Detect which cell encompasses the target text, then output its (x, y) center coordinate. 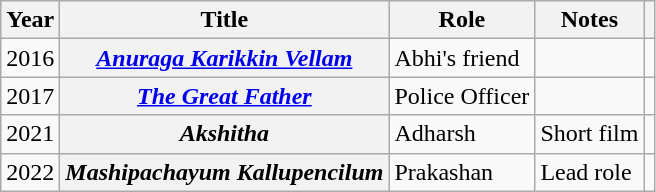
Mashipachayum Kallupencilum (224, 172)
2017 (30, 96)
Adharsh (462, 134)
Short film (590, 134)
Police Officer (462, 96)
Title (224, 20)
Akshitha (224, 134)
2021 (30, 134)
Year (30, 20)
2016 (30, 58)
The Great Father (224, 96)
Notes (590, 20)
Anuraga Karikkin Vellam (224, 58)
Abhi's friend (462, 58)
2022 (30, 172)
Role (462, 20)
Prakashan (462, 172)
Lead role (590, 172)
